Find where the given text appears and provide that cell's center as [X, Y] coordinate. 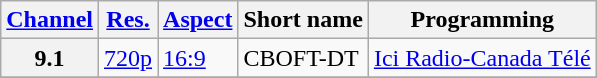
720p [128, 58]
9.1 [50, 58]
16:9 [198, 58]
Ici Radio-Canada Télé [482, 58]
Short name [303, 20]
Programming [482, 20]
Res. [128, 20]
CBOFT-DT [303, 58]
Aspect [198, 20]
Channel [50, 20]
